Scan for the cell matching the given text and deliver its (x, y) coordinate at center. 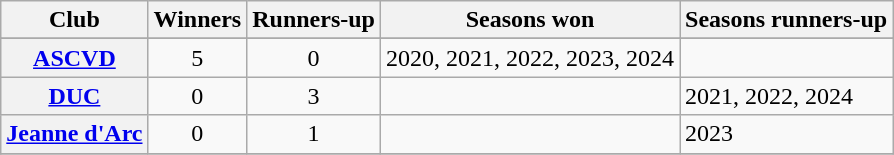
Seasons won (530, 20)
DUC (74, 96)
3 (314, 96)
2020, 2021, 2022, 2023, 2024 (530, 58)
Seasons runners-up (786, 20)
Jeanne d'Arc (74, 134)
5 (198, 58)
1 (314, 134)
ASCVD (74, 58)
Club (74, 20)
Winners (198, 20)
2021, 2022, 2024 (786, 96)
Runners-up (314, 20)
2023 (786, 134)
